Return [X, Y] of the center of cell containing provided text 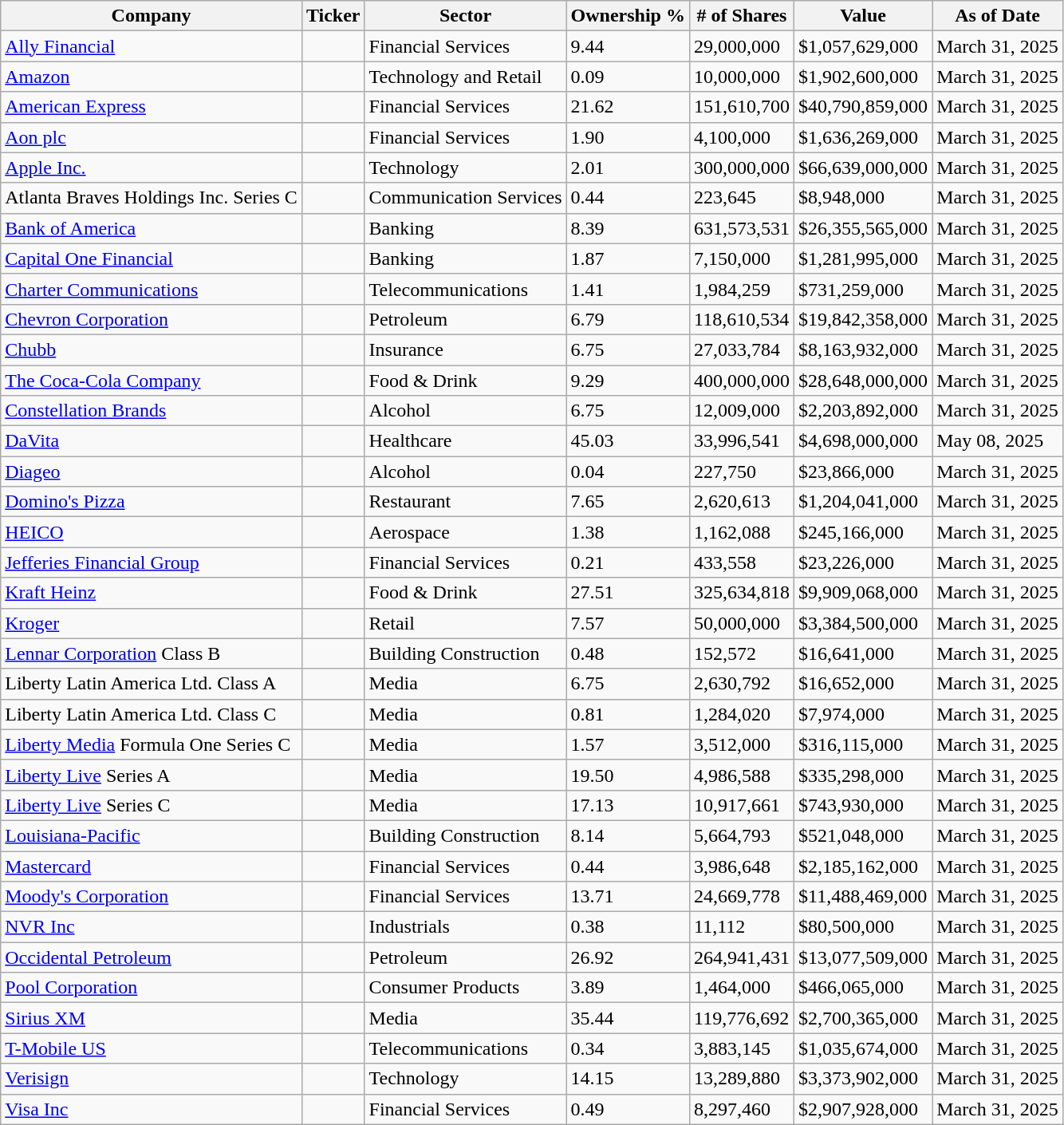
Verisign [152, 1079]
Ticker [333, 16]
$23,866,000 [863, 472]
1.90 [628, 137]
$2,907,928,000 [863, 1109]
Kraft Heinz [152, 593]
1,162,088 [742, 532]
7.65 [628, 502]
Amazon [152, 77]
$16,652,000 [863, 684]
8,297,460 [742, 1109]
3,986,648 [742, 866]
Constellation Brands [152, 411]
5,664,793 [742, 835]
$466,065,000 [863, 988]
T-Mobile US [152, 1048]
Kroger [152, 623]
1,464,000 [742, 988]
631,573,531 [742, 228]
1,984,259 [742, 289]
HEICO [152, 532]
Bank of America [152, 228]
$521,048,000 [863, 835]
Liberty Live Series C [152, 805]
As of Date [998, 16]
$66,639,000,000 [863, 168]
$3,384,500,000 [863, 623]
4,100,000 [742, 137]
Company [152, 16]
Liberty Media Formula One Series C [152, 744]
Consumer Products [466, 988]
Chubb [152, 349]
NVR Inc [152, 927]
Atlanta Braves Holdings Inc. Series C [152, 198]
$9,909,068,000 [863, 593]
3.89 [628, 988]
$1,035,674,000 [863, 1048]
The Coca-Cola Company [152, 381]
$316,115,000 [863, 744]
$8,163,932,000 [863, 349]
7,150,000 [742, 259]
$19,842,358,000 [863, 319]
2,620,613 [742, 502]
$2,203,892,000 [863, 411]
9.44 [628, 46]
$1,902,600,000 [863, 77]
0.38 [628, 927]
$26,355,565,000 [863, 228]
13,289,880 [742, 1079]
11,112 [742, 927]
$28,648,000,000 [863, 381]
Pool Corporation [152, 988]
Capital One Financial [152, 259]
$7,974,000 [863, 714]
Sector [466, 16]
Value [863, 16]
Louisiana-Pacific [152, 835]
4,986,588 [742, 775]
0.48 [628, 653]
119,776,692 [742, 1018]
Insurance [466, 349]
$1,057,629,000 [863, 46]
$2,700,365,000 [863, 1018]
$1,204,041,000 [863, 502]
26.92 [628, 957]
Liberty Live Series A [152, 775]
May 08, 2025 [998, 441]
$731,259,000 [863, 289]
Occidental Petroleum [152, 957]
Liberty Latin America Ltd. Class A [152, 684]
9.29 [628, 381]
Ally Financial [152, 46]
0.49 [628, 1109]
$4,698,000,000 [863, 441]
Diageo [152, 472]
Sirius XM [152, 1018]
0.21 [628, 562]
50,000,000 [742, 623]
Mastercard [152, 866]
12,009,000 [742, 411]
17.13 [628, 805]
$8,948,000 [863, 198]
27.51 [628, 593]
14.15 [628, 1079]
35.44 [628, 1018]
0.34 [628, 1048]
$80,500,000 [863, 927]
$1,281,995,000 [863, 259]
Apple Inc. [152, 168]
$2,185,162,000 [863, 866]
Ownership % [628, 16]
Jefferies Financial Group [152, 562]
151,610,700 [742, 107]
0.09 [628, 77]
1.57 [628, 744]
$335,298,000 [863, 775]
2.01 [628, 168]
400,000,000 [742, 381]
Liberty Latin America Ltd. Class C [152, 714]
152,572 [742, 653]
10,000,000 [742, 77]
29,000,000 [742, 46]
433,558 [742, 562]
1,284,020 [742, 714]
$13,077,509,000 [863, 957]
223,645 [742, 198]
1.38 [628, 532]
227,750 [742, 472]
Healthcare [466, 441]
1.87 [628, 259]
Lennar Corporation Class B [152, 653]
Visa Inc [152, 1109]
$40,790,859,000 [863, 107]
Domino's Pizza [152, 502]
Communication Services [466, 198]
45.03 [628, 441]
7.57 [628, 623]
8.14 [628, 835]
Chevron Corporation [152, 319]
264,941,431 [742, 957]
Aerospace [466, 532]
13.71 [628, 897]
$245,166,000 [863, 532]
Moody's Corporation [152, 897]
8.39 [628, 228]
Industrials [466, 927]
DaVita [152, 441]
Retail [466, 623]
0.81 [628, 714]
2,630,792 [742, 684]
1.41 [628, 289]
$11,488,469,000 [863, 897]
$16,641,000 [863, 653]
# of Shares [742, 16]
Technology and Retail [466, 77]
American Express [152, 107]
24,669,778 [742, 897]
Restaurant [466, 502]
300,000,000 [742, 168]
$1,636,269,000 [863, 137]
0.04 [628, 472]
6.79 [628, 319]
10,917,661 [742, 805]
3,512,000 [742, 744]
$3,373,902,000 [863, 1079]
325,634,818 [742, 593]
$23,226,000 [863, 562]
Aon plc [152, 137]
3,883,145 [742, 1048]
27,033,784 [742, 349]
19.50 [628, 775]
Charter Communications [152, 289]
$743,930,000 [863, 805]
33,996,541 [742, 441]
21.62 [628, 107]
118,610,534 [742, 319]
